Search for the cell housing the specified text and yield its [x, y] center coordinate. 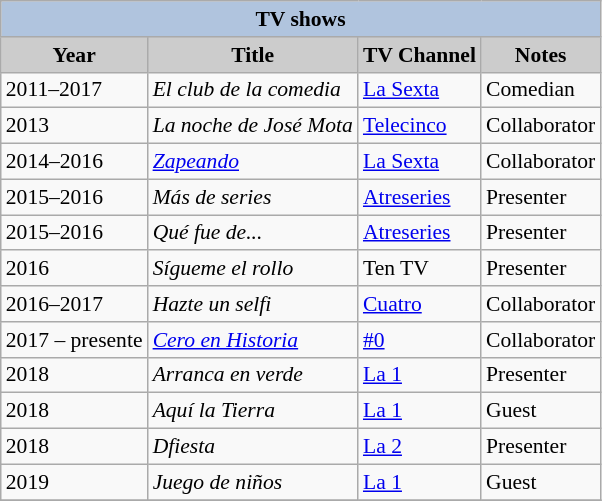
Notes [540, 55]
2019 [74, 482]
Cero en Historia [253, 340]
La noche de José Mota [253, 126]
Juego de niños [253, 482]
Dfiesta [253, 447]
2013 [74, 126]
Cuatro [420, 304]
Zapeando [253, 162]
Telecinco [420, 126]
2011–2017 [74, 90]
2016–2017 [74, 304]
Title [253, 55]
Más de series [253, 197]
Year [74, 55]
TV Channel [420, 55]
Aquí la Tierra [253, 411]
2016 [74, 269]
Hazte un selfi [253, 304]
El club de la comedia [253, 90]
Ten TV [420, 269]
TV shows [300, 19]
Arranca en verde [253, 375]
2017 – presente [74, 340]
Sígueme el rollo [253, 269]
#0 [420, 340]
La 2 [420, 447]
Qué fue de... [253, 233]
2014–2016 [74, 162]
Comedian [540, 90]
